Search for the cell housing the specified text and yield its (x, y) center coordinate. 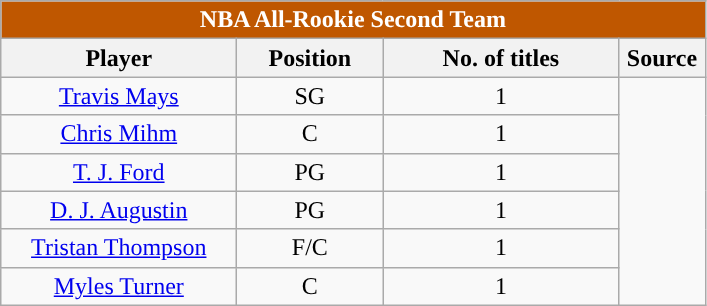
Source (662, 58)
Chris Mihm (119, 134)
Tristan Thompson (119, 248)
NBA All-Rookie Second Team (353, 20)
D. J. Augustin (119, 210)
Travis Mays (119, 96)
SG (310, 96)
Myles Turner (119, 286)
Position (310, 58)
T. J. Ford (119, 172)
F/C (310, 248)
Player (119, 58)
No. of titles (501, 58)
